Return the [X, Y] coordinate for the center point of the cell that contains the specified text.  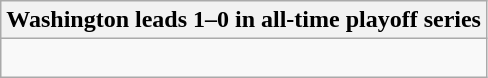
Washington leads 1–0 in all-time playoff series [244, 20]
